Scan for the cell matching the given text and deliver its (x, y) coordinate at center. 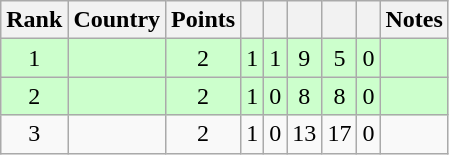
9 (304, 58)
Country (117, 20)
3 (34, 134)
5 (340, 58)
Notes (414, 20)
17 (340, 134)
Rank (34, 20)
13 (304, 134)
Points (204, 20)
